Output the [X, Y] coordinate of the center of the cell containing the given text.  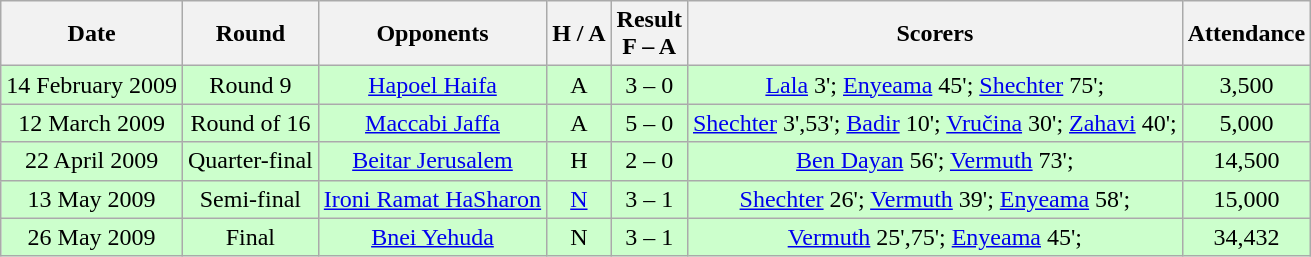
Shechter 3',53'; Badir 10'; Vručina 30'; Zahavi 40'; [934, 123]
5 – 0 [649, 123]
14 February 2009 [92, 85]
5,000 [1246, 123]
22 April 2009 [92, 161]
Quarter-final [250, 161]
Hapoel Haifa [432, 85]
3 – 0 [649, 85]
ResultF – A [649, 34]
Round of 16 [250, 123]
Scorers [934, 34]
Round [250, 34]
15,000 [1246, 199]
Attendance [1246, 34]
Vermuth 25',75'; Enyeama 45'; [934, 237]
13 May 2009 [92, 199]
2 – 0 [649, 161]
Maccabi Jaffa [432, 123]
Final [250, 237]
Shechter 26'; Vermuth 39'; Enyeama 58'; [934, 199]
14,500 [1246, 161]
12 March 2009 [92, 123]
Date [92, 34]
26 May 2009 [92, 237]
H / A [579, 34]
Ironi Ramat HaSharon [432, 199]
Bnei Yehuda [432, 237]
Opponents [432, 34]
Beitar Jerusalem [432, 161]
34,432 [1246, 237]
3,500 [1246, 85]
Round 9 [250, 85]
Lala 3'; Enyeama 45'; Shechter 75'; [934, 85]
H [579, 161]
Ben Dayan 56'; Vermuth 73'; [934, 161]
Semi-final [250, 199]
